Search for the cell housing the specified text and yield its (x, y) center coordinate. 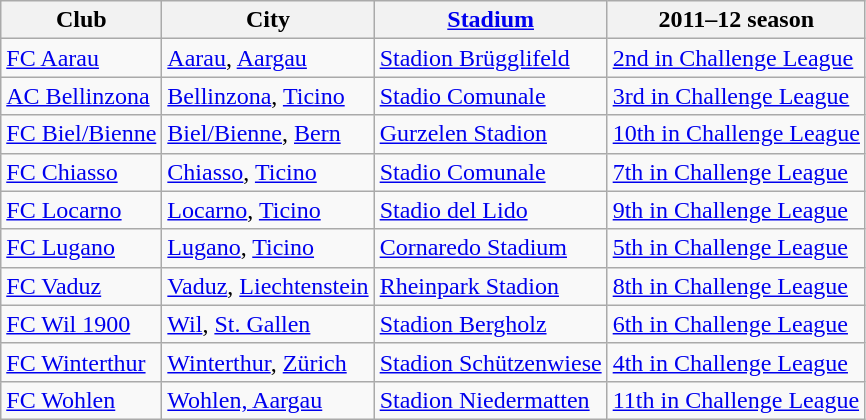
6th in Challenge League (736, 324)
FC Wil 1900 (82, 324)
Rheinpark Stadion (490, 286)
8th in Challenge League (736, 286)
9th in Challenge League (736, 210)
FC Wohlen (82, 400)
FC Biel/Bienne (82, 134)
Stadio del Lido (490, 210)
Stadion Schützenwiese (490, 362)
11th in Challenge League (736, 400)
AC Bellinzona (82, 96)
Stadion Brügglifeld (490, 58)
Wohlen, Aargau (268, 400)
Biel/Bienne, Bern (268, 134)
5th in Challenge League (736, 248)
FC Aarau (82, 58)
3rd in Challenge League (736, 96)
7th in Challenge League (736, 172)
Stadium (490, 20)
2011–12 season (736, 20)
Aarau, Aargau (268, 58)
Lugano, Ticino (268, 248)
Cornaredo Stadium (490, 248)
FC Chiasso (82, 172)
FC Vaduz (82, 286)
4th in Challenge League (736, 362)
Stadion Bergholz (490, 324)
Locarno, Ticino (268, 210)
City (268, 20)
Club (82, 20)
FC Locarno (82, 210)
Bellinzona, Ticino (268, 96)
Gurzelen Stadion (490, 134)
FC Winterthur (82, 362)
Stadion Niedermatten (490, 400)
FC Lugano (82, 248)
Wil, St. Gallen (268, 324)
Vaduz, Liechtenstein (268, 286)
2nd in Challenge League (736, 58)
10th in Challenge League (736, 134)
Winterthur, Zürich (268, 362)
Chiasso, Ticino (268, 172)
